Scan for the cell matching the given text and deliver its [X, Y] coordinate at center. 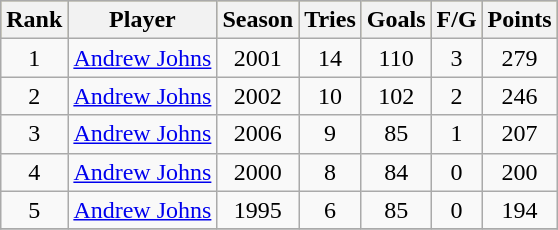
4 [34, 172]
194 [520, 210]
2002 [258, 96]
1995 [258, 210]
8 [330, 172]
207 [520, 134]
246 [520, 96]
F/G [456, 20]
Rank [34, 20]
2000 [258, 172]
102 [396, 96]
Goals [396, 20]
9 [330, 134]
14 [330, 58]
279 [520, 58]
5 [34, 210]
2001 [258, 58]
84 [396, 172]
Tries [330, 20]
200 [520, 172]
Points [520, 20]
10 [330, 96]
Season [258, 20]
2006 [258, 134]
6 [330, 210]
Player [142, 20]
110 [396, 58]
